Search for the cell housing the specified text and yield its (X, Y) center coordinate. 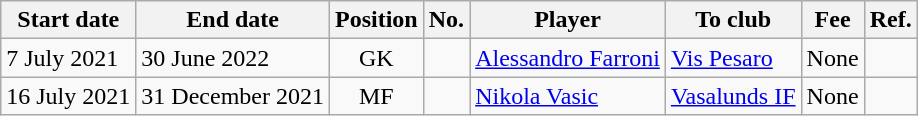
No. (446, 20)
End date (233, 20)
To club (733, 20)
Vasalunds IF (733, 96)
7 July 2021 (68, 58)
Nikola Vasic (568, 96)
Alessandro Farroni (568, 58)
30 June 2022 (233, 58)
Vis Pesaro (733, 58)
Ref. (890, 20)
GK (376, 58)
31 December 2021 (233, 96)
Position (376, 20)
Start date (68, 20)
Player (568, 20)
MF (376, 96)
Fee (832, 20)
16 July 2021 (68, 96)
